Scan for the cell matching the given text and deliver its (x, y) coordinate at center. 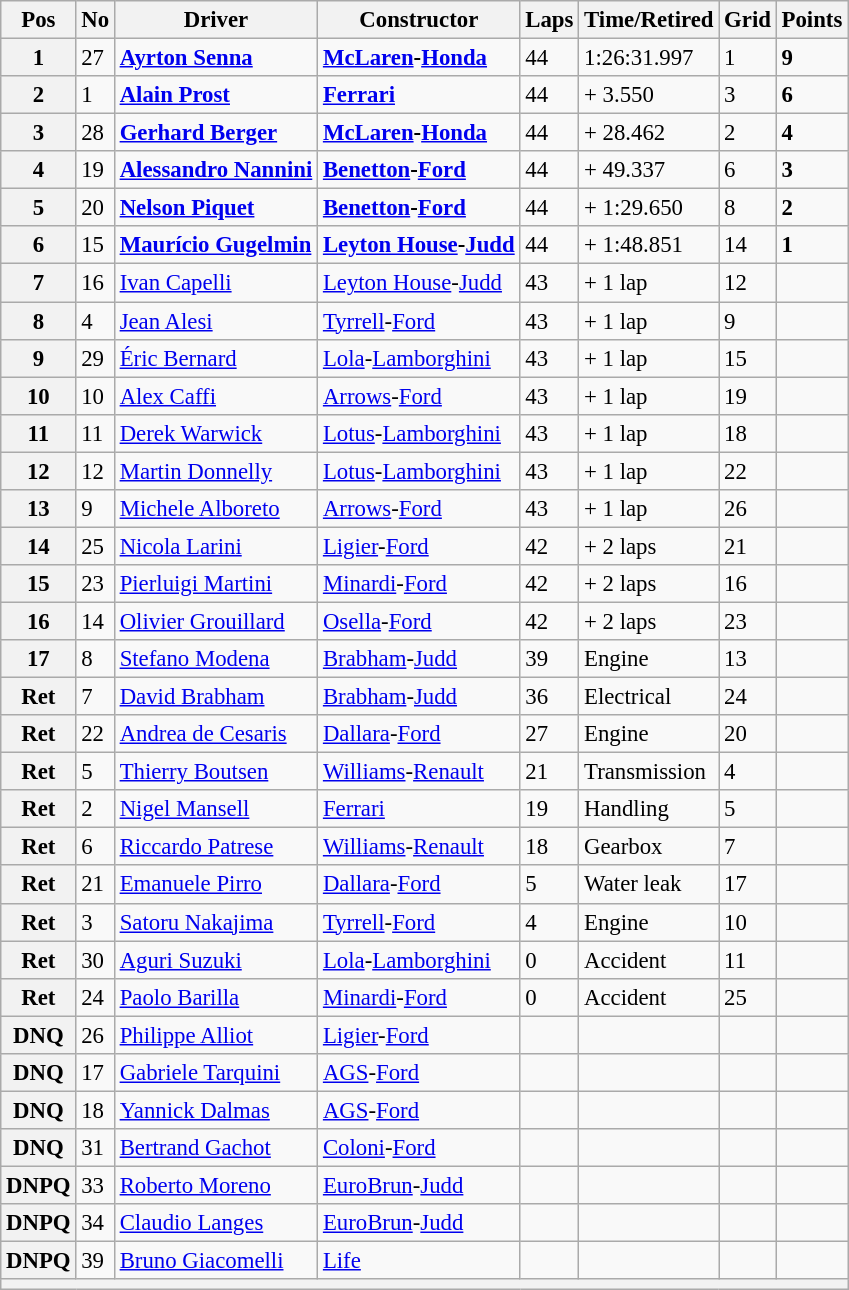
34 (95, 1223)
Maurício Gugelmin (216, 245)
Andrea de Cesaris (216, 734)
Handling (649, 809)
Alessandro Nannini (216, 170)
Pierluigi Martini (216, 584)
Nicola Larini (216, 546)
Riccardo Patrese (216, 847)
Emanuele Pirro (216, 885)
Transmission (649, 772)
Gerhard Berger (216, 133)
Derek Warwick (216, 433)
Olivier Grouillard (216, 621)
Osella-Ford (419, 621)
Laps (550, 20)
Time/Retired (649, 20)
Bertrand Gachot (216, 1148)
Martin Donnelly (216, 471)
+ 1:48.851 (649, 245)
+ 1:29.650 (649, 208)
Ayrton Senna (216, 58)
Constructor (419, 20)
Water leak (649, 885)
Coloni-Ford (419, 1148)
Alain Prost (216, 95)
29 (95, 358)
+ 28.462 (649, 133)
Yannick Dalmas (216, 1110)
Claudio Langes (216, 1223)
Life (419, 1261)
Gearbox (649, 847)
Stefano Modena (216, 659)
Electrical (649, 697)
28 (95, 133)
Bruno Giacomelli (216, 1261)
Pos (38, 20)
Points (812, 20)
Alex Caffi (216, 396)
Roberto Moreno (216, 1185)
Gabriele Tarquini (216, 1073)
Nigel Mansell (216, 809)
31 (95, 1148)
Nelson Piquet (216, 208)
Satoru Nakajima (216, 922)
Ivan Capelli (216, 283)
No (95, 20)
David Brabham (216, 697)
Michele Alboreto (216, 509)
+ 3.550 (649, 95)
Aguri Suzuki (216, 960)
Driver (216, 20)
+ 49.337 (649, 170)
33 (95, 1185)
Philippe Alliot (216, 1035)
Éric Bernard (216, 358)
Paolo Barilla (216, 997)
Grid (748, 20)
36 (550, 697)
1:26:31.997 (649, 58)
Jean Alesi (216, 321)
Thierry Boutsen (216, 772)
30 (95, 960)
